Capture the cell that displays the provided text and extract its [X, Y] central coordinate. 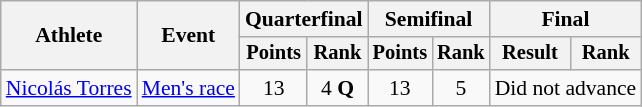
Semifinal [429, 19]
Athlete [69, 36]
Result [530, 54]
Nicolás Torres [69, 88]
Men's race [188, 88]
5 [461, 88]
4 Q [337, 88]
Quarterfinal [304, 19]
Did not advance [566, 88]
Final [566, 19]
Event [188, 36]
